Determine the (x, y) coordinate at the center of the cell enclosing the given text.  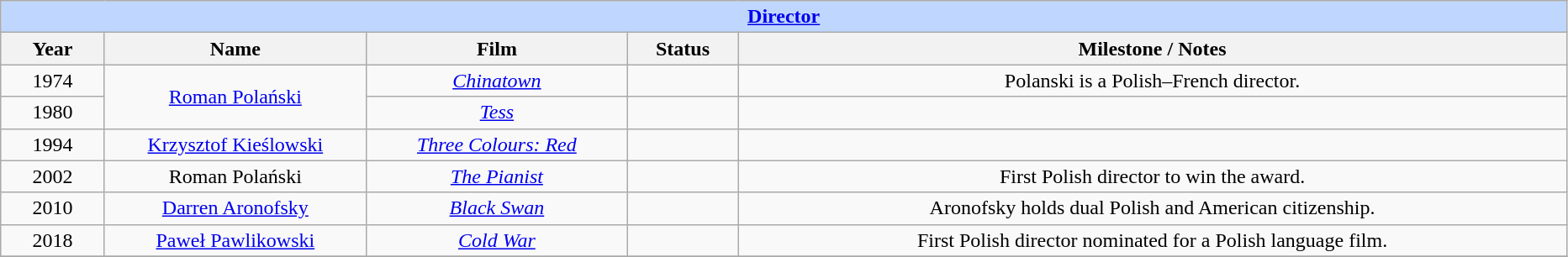
The Pianist (496, 176)
Cold War (496, 240)
2018 (53, 240)
Status (683, 49)
Chinatown (496, 81)
2002 (53, 176)
Darren Aronofsky (235, 208)
Name (235, 49)
Paweł Pawlikowski (235, 240)
First Polish director nominated for a Polish language film. (1153, 240)
Three Colours: Red (496, 144)
Krzysztof Kieślowski (235, 144)
1980 (53, 113)
Year (53, 49)
Aronofsky holds dual Polish and American citizenship. (1153, 208)
Polanski is a Polish–French director. (1153, 81)
Film (496, 49)
First Polish director to win the award. (1153, 176)
1974 (53, 81)
Black Swan (496, 208)
2010 (53, 208)
Tess (496, 113)
1994 (53, 144)
Milestone / Notes (1153, 49)
Director (784, 17)
